Return [X, Y] of the center of cell containing provided text 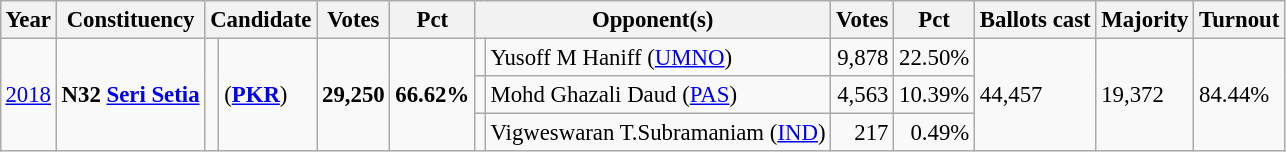
9,878 [862, 57]
84.44% [1240, 94]
66.62% [432, 94]
Mohd Ghazali Daud (PAS) [658, 95]
2018 [28, 94]
4,563 [862, 95]
Turnout [1240, 20]
0.49% [934, 133]
(PKR) [268, 94]
Opponent(s) [653, 20]
22.50% [934, 57]
Ballots cast [1036, 20]
44,457 [1036, 94]
Majority [1145, 20]
N32 Seri Setia [130, 94]
10.39% [934, 95]
217 [862, 133]
Year [28, 20]
Vigweswaran T.Subramaniam (IND) [658, 133]
Yusoff M Haniff (UMNO) [658, 57]
19,372 [1145, 94]
Constituency [130, 20]
Candidate [261, 20]
29,250 [354, 94]
